Return (x, y) of the center of cell containing provided text 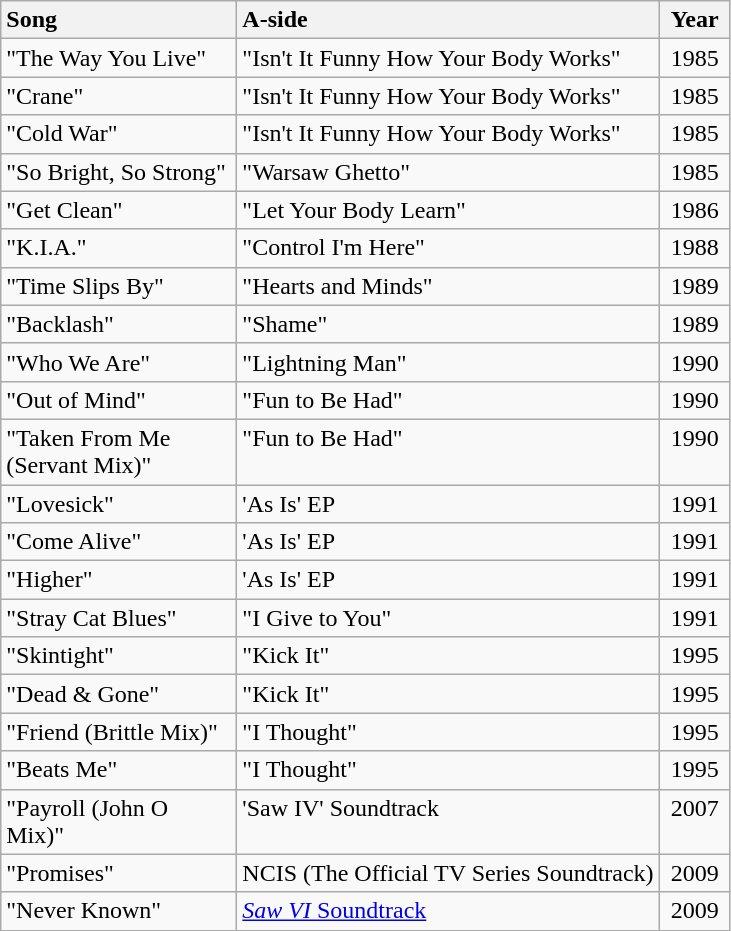
"Lightning Man" (448, 362)
"Friend (Brittle Mix)" (119, 732)
"So Bright, So Strong" (119, 172)
"Out of Mind" (119, 400)
1988 (694, 248)
"Skintight" (119, 656)
"Taken From Me (Servant Mix)" (119, 452)
"Payroll (John O Mix)" (119, 822)
"Hearts and Minds" (448, 286)
"Beats Me" (119, 770)
"Stray Cat Blues" (119, 618)
"Who We Are" (119, 362)
A-side (448, 20)
"K.I.A." (119, 248)
"Lovesick" (119, 503)
"Come Alive" (119, 542)
Year (694, 20)
"Promises" (119, 873)
"Crane" (119, 96)
"Higher" (119, 580)
"Dead & Gone" (119, 694)
"Shame" (448, 324)
"Let Your Body Learn" (448, 210)
"Control I'm Here" (448, 248)
"The Way You Live" (119, 58)
NCIS (The Official TV Series Soundtrack) (448, 873)
"Cold War" (119, 134)
Saw VI Soundtrack (448, 911)
1986 (694, 210)
Song (119, 20)
"Get Clean" (119, 210)
"Warsaw Ghetto" (448, 172)
2007 (694, 822)
'Saw IV' Soundtrack (448, 822)
"I Give to You" (448, 618)
"Backlash" (119, 324)
"Never Known" (119, 911)
"Time Slips By" (119, 286)
